Scan for the cell matching the given text and deliver its [X, Y] coordinate at center. 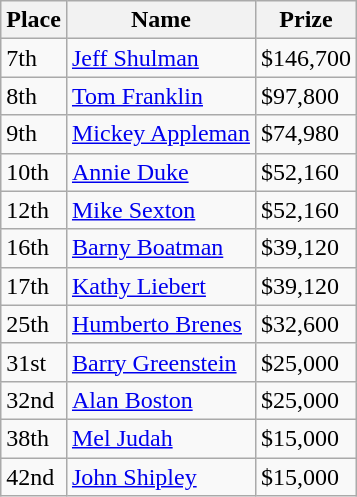
Mike Sexton [160, 210]
$146,700 [306, 58]
7th [34, 58]
$74,980 [306, 134]
Name [160, 20]
John Shipley [160, 477]
32nd [34, 400]
Barry Greenstein [160, 362]
12th [34, 210]
8th [34, 96]
38th [34, 438]
17th [34, 286]
Prize [306, 20]
10th [34, 172]
$97,800 [306, 96]
42nd [34, 477]
9th [34, 134]
Tom Franklin [160, 96]
Alan Boston [160, 400]
Mel Judah [160, 438]
Barny Boatman [160, 248]
Humberto Brenes [160, 324]
Kathy Liebert [160, 286]
Annie Duke [160, 172]
31st [34, 362]
Jeff Shulman [160, 58]
$32,600 [306, 324]
25th [34, 324]
Place [34, 20]
16th [34, 248]
Mickey Appleman [160, 134]
